Extract the [x, y] coordinate from the center of the cell holding the provided text.  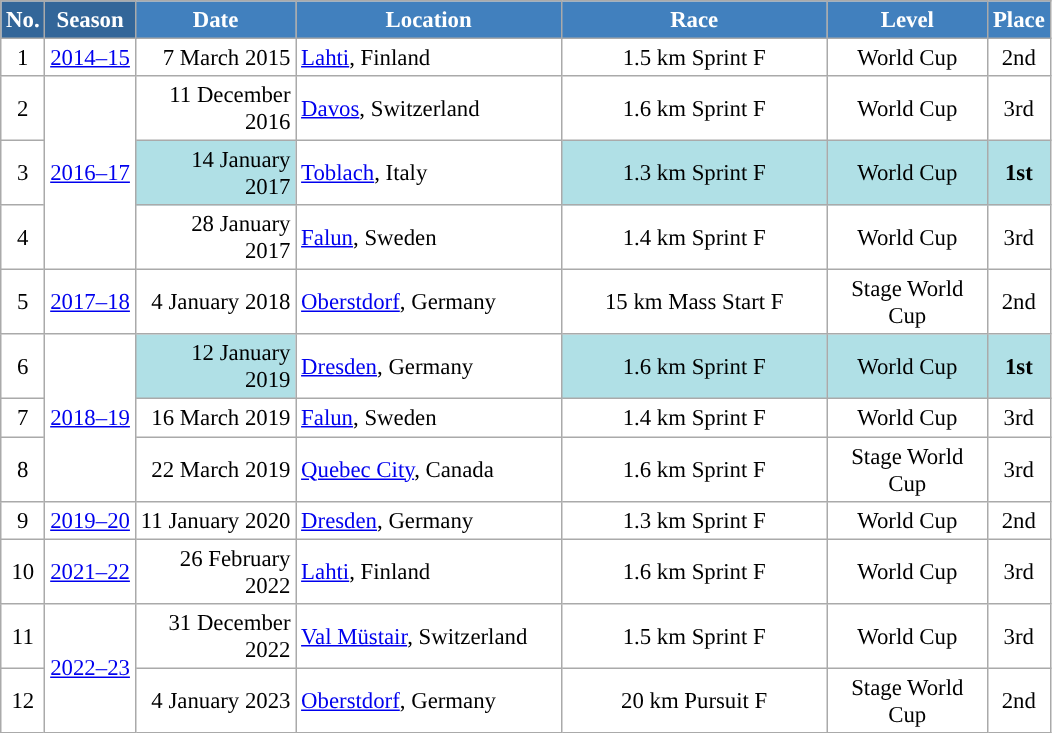
No. [23, 20]
2022–23 [90, 668]
3 [23, 174]
7 March 2015 [216, 58]
Season [90, 20]
22 March 2019 [216, 470]
6 [23, 366]
2017–18 [90, 302]
Quebec City, Canada [429, 470]
15 km Mass Start F [694, 302]
10 [23, 572]
12 [23, 700]
2014–15 [90, 58]
11 December 2016 [216, 108]
2019–20 [90, 520]
1 [23, 58]
Date [216, 20]
2 [23, 108]
Race [694, 20]
Place [1019, 20]
7 [23, 418]
11 [23, 636]
4 January 2023 [216, 700]
14 January 2017 [216, 174]
9 [23, 520]
Val Müstair, Switzerland [429, 636]
26 February 2022 [216, 572]
2018–19 [90, 418]
16 March 2019 [216, 418]
Davos, Switzerland [429, 108]
11 January 2020 [216, 520]
8 [23, 470]
Level [908, 20]
Toblach, Italy [429, 174]
4 [23, 238]
2016–17 [90, 173]
20 km Pursuit F [694, 700]
12 January 2019 [216, 366]
Location [429, 20]
28 January 2017 [216, 238]
5 [23, 302]
2021–22 [90, 572]
31 December 2022 [216, 636]
4 January 2018 [216, 302]
